Extract the (x, y) coordinate from the center of the cell holding the provided text.  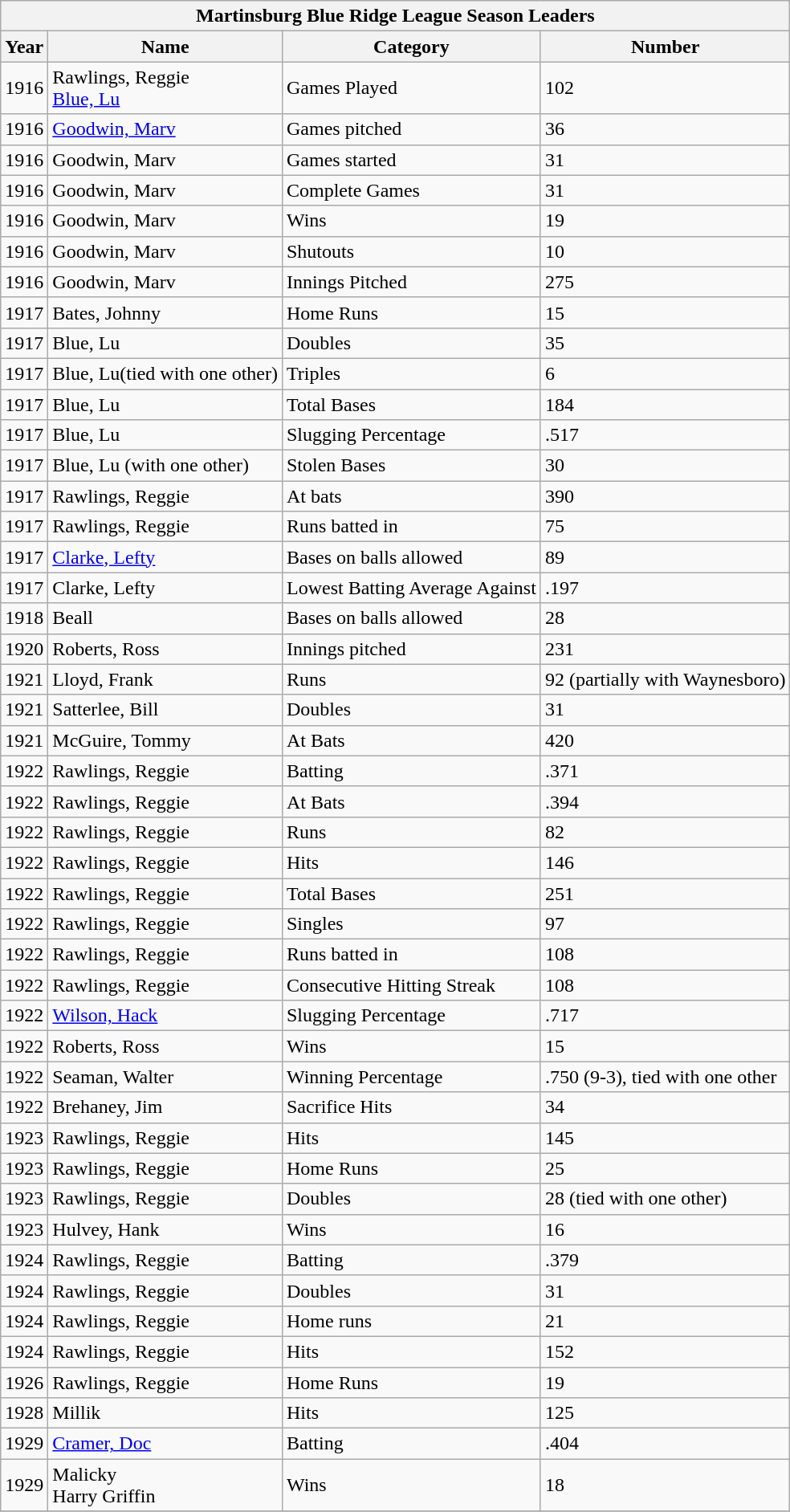
Complete Games (411, 190)
Cramer, Doc (165, 1444)
28 (tied with one other) (665, 1199)
Stolen Bases (411, 466)
Beall (165, 618)
Shutouts (411, 251)
75 (665, 527)
10 (665, 251)
Wilson, Hack (165, 1016)
Name (165, 47)
18 (665, 1486)
Games pitched (411, 129)
Blue, Lu (with one other) (165, 466)
Martinsburg Blue Ridge League Season Leaders (395, 16)
.371 (665, 771)
35 (665, 343)
1920 (24, 649)
152 (665, 1351)
Satterlee, Bill (165, 710)
McGuire, Tommy (165, 740)
97 (665, 924)
Bates, Johnny (165, 312)
251 (665, 894)
At bats (411, 496)
89 (665, 557)
34 (665, 1107)
.404 (665, 1444)
275 (665, 282)
28 (665, 618)
25 (665, 1168)
6 (665, 373)
.379 (665, 1260)
125 (665, 1413)
Hulvey, Hank (165, 1229)
92 (partially with Waynesboro) (665, 679)
1928 (24, 1413)
1918 (24, 618)
Winning Percentage (411, 1077)
Home runs (411, 1321)
231 (665, 649)
Category (411, 47)
Rawlings, Reggie Blue, Lu (165, 88)
Lowest Batting Average Against (411, 588)
Millik (165, 1413)
.750 (9-3), tied with one other (665, 1077)
Number (665, 47)
1926 (24, 1382)
Innings Pitched (411, 282)
145 (665, 1138)
82 (665, 832)
.717 (665, 1016)
184 (665, 404)
Malicky Harry Griffin (165, 1486)
Singles (411, 924)
30 (665, 466)
Blue, Lu(tied with one other) (165, 373)
Lloyd, Frank (165, 679)
.394 (665, 801)
Innings pitched (411, 649)
Triples (411, 373)
21 (665, 1321)
146 (665, 862)
Brehaney, Jim (165, 1107)
Consecutive Hitting Streak (411, 985)
420 (665, 740)
.517 (665, 435)
390 (665, 496)
Games started (411, 160)
Seaman, Walter (165, 1077)
Year (24, 47)
.197 (665, 588)
16 (665, 1229)
102 (665, 88)
Games Played (411, 88)
36 (665, 129)
Sacrifice Hits (411, 1107)
